Search for the cell housing the specified text and yield its [x, y] center coordinate. 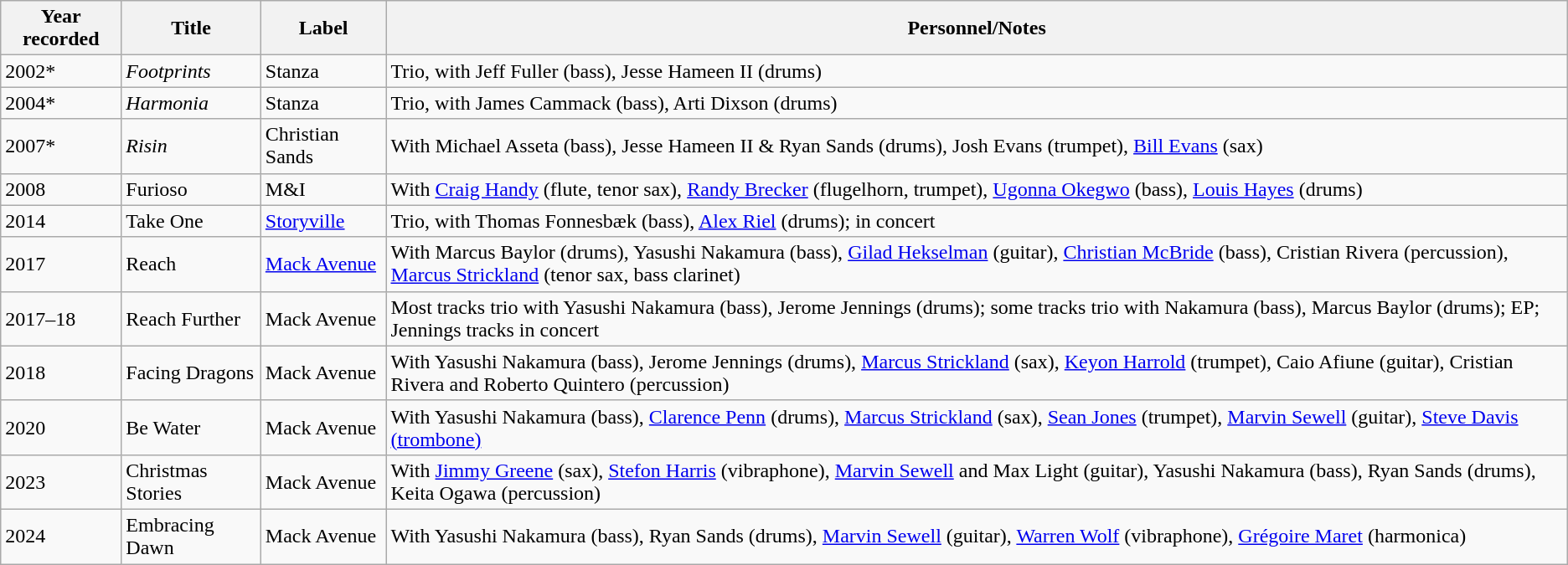
M&I [323, 189]
With Yasushi Nakamura (bass), Ryan Sands (drums), Marvin Sewell (guitar), Warren Wolf (vibraphone), Grégoire Maret (harmonica) [977, 536]
Label [323, 28]
Trio, with Thomas Fonnesbæk (bass), Alex Riel (drums); in concert [977, 221]
2017 [61, 265]
Reach [191, 265]
Risin [191, 146]
Embracing Dawn [191, 536]
2004* [61, 103]
Personnel/Notes [977, 28]
Take One [191, 221]
With Craig Handy (flute, tenor sax), Randy Brecker (flugelhorn, trumpet), Ugonna Okegwo (bass), Louis Hayes (drums) [977, 189]
Christian Sands [323, 146]
2002* [61, 71]
With Michael Asseta (bass), Jesse Hameen II & Ryan Sands (drums), Josh Evans (trumpet), Bill Evans (sax) [977, 146]
2007* [61, 146]
2014 [61, 221]
2017–18 [61, 318]
Storyville [323, 221]
Facing Dragons [191, 373]
Christmas Stories [191, 482]
With Yasushi Nakamura (bass), Clarence Penn (drums), Marcus Strickland (sax), Sean Jones (trumpet), Marvin Sewell (guitar), Steve Davis (trombone) [977, 427]
2018 [61, 373]
Furioso [191, 189]
Be Water [191, 427]
Footprints [191, 71]
Year recorded [61, 28]
Trio, with James Cammack (bass), Arti Dixson (drums) [977, 103]
2023 [61, 482]
Harmonia [191, 103]
2024 [61, 536]
2020 [61, 427]
Title [191, 28]
2008 [61, 189]
Trio, with Jeff Fuller (bass), Jesse Hameen II (drums) [977, 71]
Reach Further [191, 318]
